Locate the cell with the specified text and output its (x, y) center coordinate. 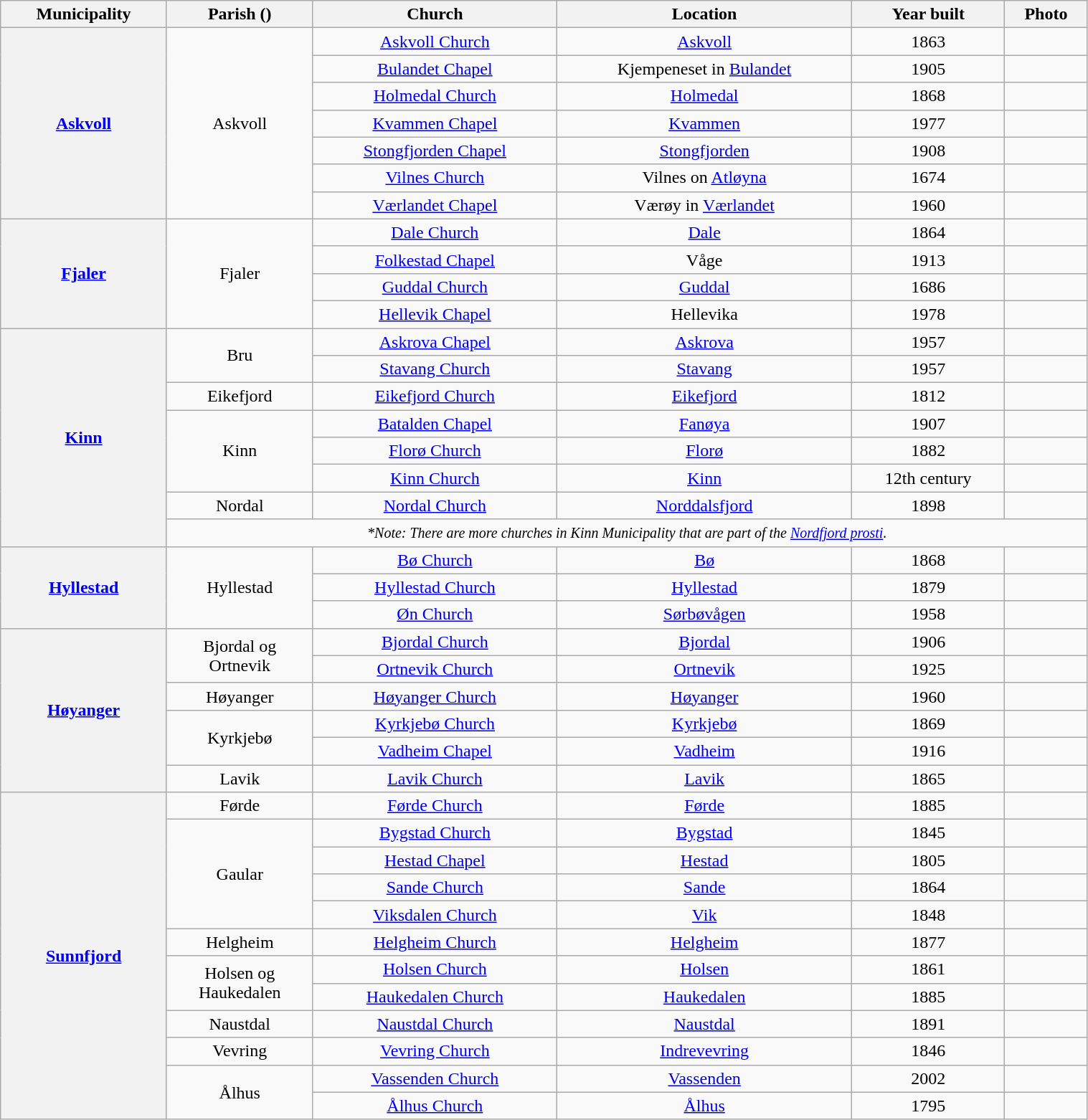
Vevring (240, 1051)
1846 (928, 1051)
*Note: There are more churches in Kinn Municipality that are part of the Nordfjord prosti. (627, 533)
Viksdalen Church (435, 915)
Municipality (84, 14)
1905 (928, 69)
Year built (928, 14)
1891 (928, 1024)
Bygstad Church (435, 833)
1913 (928, 260)
Vassenden Church (435, 1078)
Dale (704, 232)
Vadheim Chapel (435, 751)
Askvoll Church (435, 42)
1863 (928, 42)
1865 (928, 778)
Værøy in Værlandet (704, 205)
1848 (928, 915)
1958 (928, 614)
Ortnevik (704, 669)
1674 (928, 178)
Værlandet Chapel (435, 205)
1812 (928, 397)
Nordal (240, 506)
1686 (928, 287)
Photo (1046, 14)
Førde Church (435, 806)
Sande Church (435, 888)
Haukedalen Church (435, 997)
Holmedal (704, 96)
Hellevika (704, 314)
Gaular (240, 874)
Vassenden (704, 1078)
Florø (704, 451)
Vilnes on Atløyna (704, 178)
Kinn Church (435, 478)
12th century (928, 478)
Bø (704, 560)
Lavik Church (435, 778)
Holsen Church (435, 969)
2002 (928, 1078)
Bjordal ogOrtnevik (240, 655)
1861 (928, 969)
Church (435, 14)
Hestad (704, 860)
Kvammen Chapel (435, 123)
1977 (928, 123)
1907 (928, 424)
Norddalsfjord (704, 506)
Folkestad Chapel (435, 260)
Våge (704, 260)
Guddal Church (435, 287)
Vik (704, 915)
Indrevevring (704, 1051)
1877 (928, 942)
Ålhus Church (435, 1106)
Stongfjorden (704, 151)
Sørbøvågen (704, 614)
Hyllestad Church (435, 587)
Naustdal Church (435, 1024)
Eikefjord Church (435, 397)
Bjordal (704, 642)
Sunnfjord (84, 957)
Sande (704, 888)
Kjempeneset in Bulandet (704, 69)
Haukedalen (704, 997)
Vevring Church (435, 1051)
1898 (928, 506)
1906 (928, 642)
Stongfjorden Chapel (435, 151)
Bygstad (704, 833)
Bø Church (435, 560)
Batalden Chapel (435, 424)
Stavang Church (435, 369)
Holmedal Church (435, 96)
1795 (928, 1106)
Helgheim Church (435, 942)
Bru (240, 356)
Bjordal Church (435, 642)
1978 (928, 314)
Øn Church (435, 614)
Ortnevik Church (435, 669)
Florø Church (435, 451)
1882 (928, 451)
Hestad Chapel (435, 860)
1908 (928, 151)
1805 (928, 860)
1925 (928, 669)
Askrova (704, 342)
Vadheim (704, 751)
Askrova Chapel (435, 342)
1845 (928, 833)
Vilnes Church (435, 178)
Holsen ogHaukedalen (240, 983)
Nordal Church (435, 506)
Kvammen (704, 123)
Kyrkjebø Church (435, 723)
Parish () (240, 14)
Hellevik Chapel (435, 314)
Høyanger Church (435, 696)
Guddal (704, 287)
Bulandet Chapel (435, 69)
1879 (928, 587)
Fanøya (704, 424)
Dale Church (435, 232)
1869 (928, 723)
Stavang (704, 369)
1916 (928, 751)
Location (704, 14)
Holsen (704, 969)
